Output the (X, Y) coordinate of the center of the cell containing the given text.  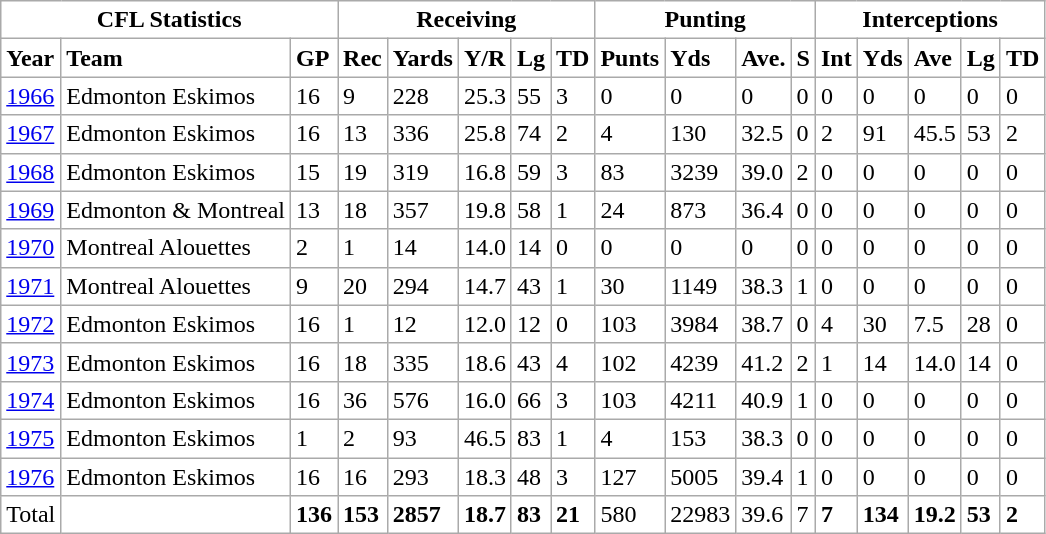
Y/R (484, 58)
357 (422, 210)
GP (314, 58)
19.8 (484, 210)
1974 (31, 400)
39.4 (764, 477)
93 (422, 438)
Punting (705, 20)
102 (630, 362)
Receiving (466, 20)
127 (630, 477)
46.5 (484, 438)
1969 (31, 210)
16.0 (484, 400)
7.5 (934, 324)
4239 (700, 362)
1149 (700, 286)
Total (31, 515)
130 (700, 134)
19.2 (934, 515)
12.0 (484, 324)
1971 (31, 286)
91 (882, 134)
Year (31, 58)
335 (422, 362)
294 (422, 286)
39.0 (764, 172)
36.4 (764, 210)
1967 (31, 134)
59 (530, 172)
5005 (700, 477)
S (803, 58)
66 (530, 400)
1973 (31, 362)
Int (836, 58)
74 (530, 134)
25.8 (484, 134)
Edmonton & Montreal (176, 210)
136 (314, 515)
18.7 (484, 515)
36 (363, 400)
14.7 (484, 286)
1970 (31, 248)
55 (530, 96)
16.8 (484, 172)
CFL Statistics (170, 20)
Team (176, 58)
319 (422, 172)
24 (630, 210)
228 (422, 96)
15 (314, 172)
Yards (422, 58)
22983 (700, 515)
58 (530, 210)
Ave (934, 58)
21 (572, 515)
1968 (31, 172)
40.9 (764, 400)
38.7 (764, 324)
873 (700, 210)
3984 (700, 324)
41.2 (764, 362)
18.3 (484, 477)
Ave. (764, 58)
1975 (31, 438)
293 (422, 477)
580 (630, 515)
576 (422, 400)
3239 (700, 172)
2857 (422, 515)
19 (363, 172)
134 (882, 515)
Interceptions (930, 20)
18.6 (484, 362)
20 (363, 286)
32.5 (764, 134)
4211 (700, 400)
28 (980, 324)
1972 (31, 324)
Rec (363, 58)
1976 (31, 477)
25.3 (484, 96)
39.6 (764, 515)
336 (422, 134)
Punts (630, 58)
1966 (31, 96)
45.5 (934, 134)
48 (530, 477)
